Determine the [x, y] coordinate at the center of the cell enclosing the given text.  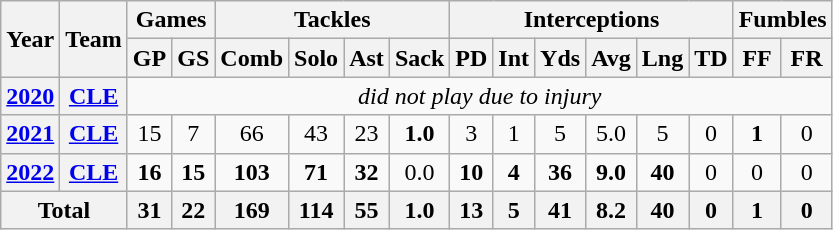
PD [472, 58]
Comb [252, 58]
Avg [612, 58]
Total [64, 210]
GS [194, 58]
Solo [316, 58]
Year [30, 39]
9.0 [612, 172]
TD [711, 58]
55 [367, 210]
2021 [30, 134]
Lng [662, 58]
0.0 [419, 172]
Yds [560, 58]
23 [367, 134]
16 [149, 172]
66 [252, 134]
5.0 [612, 134]
Fumbles [782, 20]
13 [472, 210]
7 [194, 134]
Tackles [332, 20]
did not play due to injury [480, 96]
22 [194, 210]
GP [149, 58]
2022 [30, 172]
2020 [30, 96]
Sack [419, 58]
43 [316, 134]
32 [367, 172]
Interceptions [592, 20]
169 [252, 210]
FF [757, 58]
3 [472, 134]
Games [170, 20]
71 [316, 172]
10 [472, 172]
Team [94, 39]
Int [514, 58]
FR [806, 58]
31 [149, 210]
Ast [367, 58]
114 [316, 210]
8.2 [612, 210]
103 [252, 172]
36 [560, 172]
41 [560, 210]
4 [514, 172]
